Find where the given text appears and provide that cell's center as (x, y) coordinate. 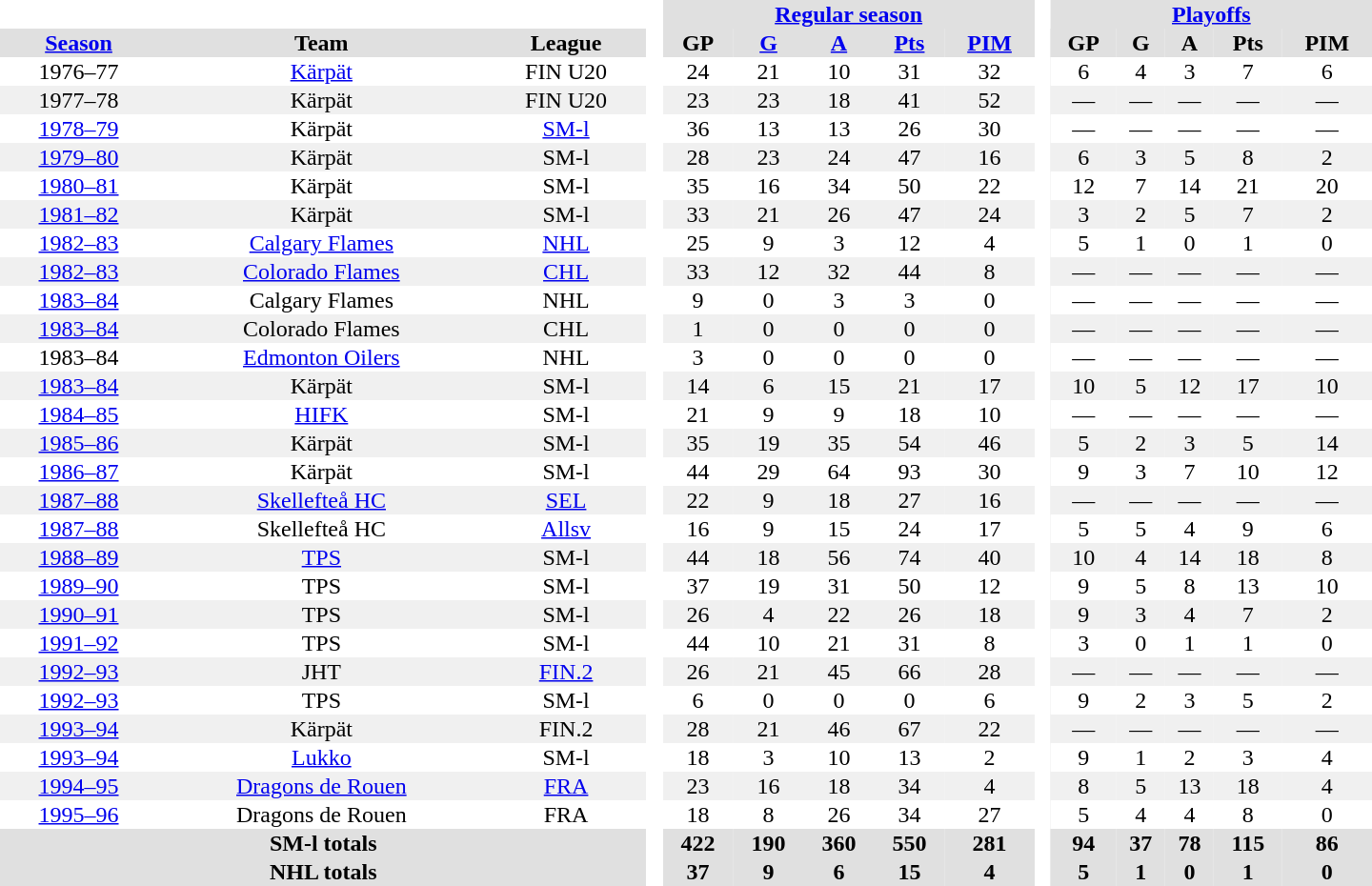
66 (909, 672)
281 (989, 843)
74 (909, 557)
Regular season (849, 14)
1991–92 (78, 643)
HIFK (322, 414)
SM-l totals (324, 843)
94 (1084, 843)
40 (989, 557)
190 (769, 843)
54 (909, 443)
86 (1327, 843)
1984–85 (78, 414)
64 (839, 472)
JHT (322, 672)
1995–96 (78, 815)
1978–79 (78, 129)
422 (698, 843)
550 (909, 843)
1979–80 (78, 157)
56 (839, 557)
1990–91 (78, 614)
20 (1327, 186)
League (566, 43)
Team (322, 43)
78 (1189, 843)
25 (698, 243)
52 (989, 100)
1977–78 (78, 100)
36 (698, 129)
1994–95 (78, 786)
Playoffs (1212, 14)
1988–89 (78, 557)
Edmonton Oilers (322, 357)
29 (769, 472)
115 (1248, 843)
1989–90 (78, 586)
93 (909, 472)
1980–81 (78, 186)
1976–77 (78, 71)
NHL totals (324, 872)
1981–82 (78, 214)
Lukko (322, 757)
SEL (566, 500)
67 (909, 729)
45 (839, 672)
41 (909, 100)
Season (78, 43)
1985–86 (78, 443)
360 (839, 843)
1986–87 (78, 472)
Allsv (566, 529)
